Return [x, y] of the center of cell containing provided text 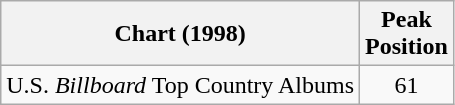
PeakPosition [407, 34]
U.S. Billboard Top Country Albums [180, 85]
61 [407, 85]
Chart (1998) [180, 34]
